Detect which cell encompasses the target text, then output its [x, y] center coordinate. 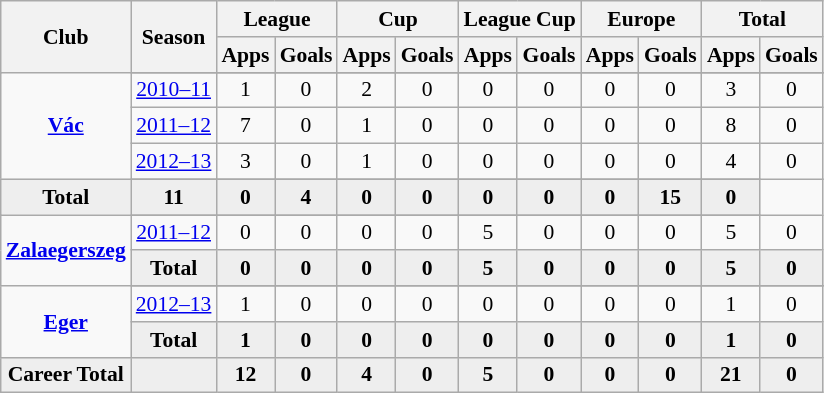
8 [731, 126]
Career Total [66, 375]
League Cup [520, 19]
Vác [66, 126]
2 [366, 90]
15 [670, 197]
Club [66, 36]
Europe [642, 19]
League [276, 19]
Season [174, 36]
Cup [398, 19]
12 [245, 375]
2010–11 [174, 90]
21 [731, 375]
Zalaegerszeg [66, 250]
7 [245, 126]
Eger [66, 322]
11 [174, 197]
